Find where the given text appears and provide that cell's center as [X, Y] coordinate. 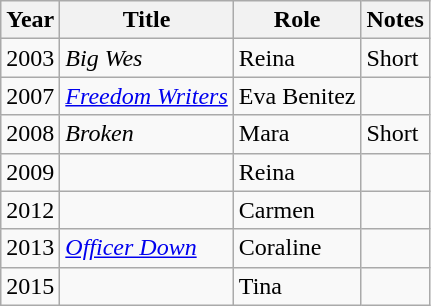
Notes [395, 20]
2007 [30, 96]
Tina [297, 286]
2003 [30, 58]
2008 [30, 134]
Coraline [297, 248]
2015 [30, 286]
Title [146, 20]
Year [30, 20]
Mara [297, 134]
2009 [30, 172]
Eva Benitez [297, 96]
2012 [30, 210]
Carmen [297, 210]
Freedom Writers [146, 96]
Officer Down [146, 248]
2013 [30, 248]
Broken [146, 134]
Role [297, 20]
Big Wes [146, 58]
